Provide the [X, Y] coordinate of the cell's center where the given text is located.  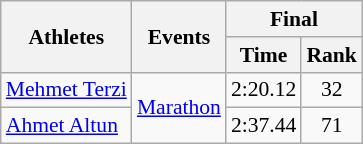
Athletes [66, 36]
Mehmet Terzi [66, 90]
Final [294, 19]
2:37.44 [264, 126]
Marathon [179, 108]
71 [332, 126]
Time [264, 55]
Ahmet Altun [66, 126]
2:20.12 [264, 90]
Events [179, 36]
Rank [332, 55]
32 [332, 90]
